Return [X, Y] of the center of cell containing provided text 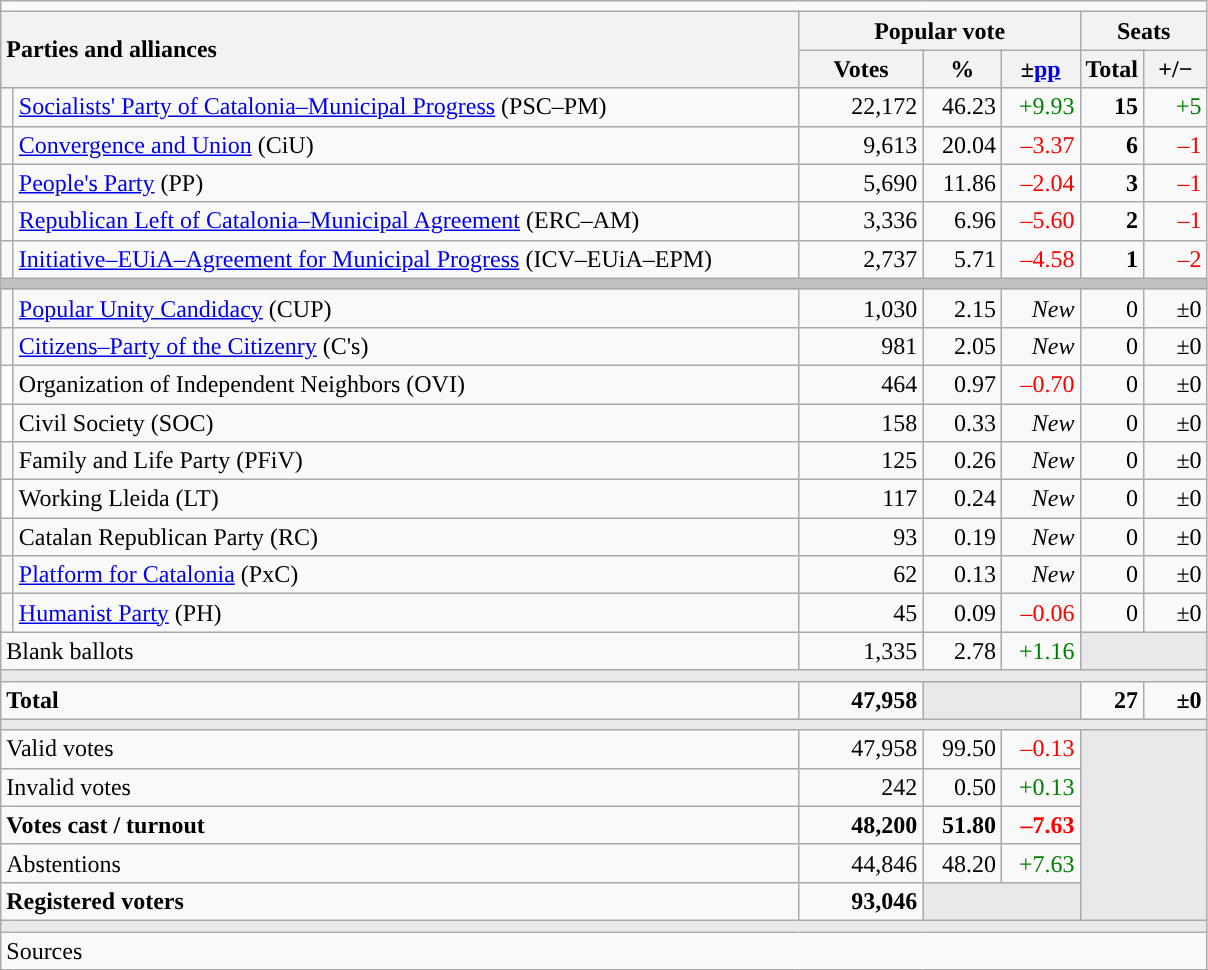
27 [1112, 700]
0.50 [962, 787]
3 [1112, 183]
Republican Left of Catalonia–Municipal Agreement (ERC–AM) [406, 221]
+5 [1176, 107]
51.80 [962, 825]
–7.63 [1040, 825]
48.20 [962, 863]
22,172 [861, 107]
+7.63 [1040, 863]
Sources [604, 951]
–0.13 [1040, 749]
9,613 [861, 145]
117 [861, 499]
–2 [1176, 259]
0.97 [962, 384]
Citizens–Party of the Citizenry (C's) [406, 346]
46.23 [962, 107]
–3.37 [1040, 145]
0.33 [962, 423]
93 [861, 537]
1,030 [861, 308]
158 [861, 423]
Civil Society (SOC) [406, 423]
15 [1112, 107]
Parties and alliances [400, 50]
2 [1112, 221]
–2.04 [1040, 183]
1,335 [861, 651]
Convergence and Union (CiU) [406, 145]
125 [861, 461]
48,200 [861, 825]
5,690 [861, 183]
2.05 [962, 346]
Organization of Independent Neighbors (OVI) [406, 384]
45 [861, 613]
Working Lleida (LT) [406, 499]
2.15 [962, 308]
–5.60 [1040, 221]
Platform for Catalonia (PxC) [406, 575]
Invalid votes [400, 787]
242 [861, 787]
0.24 [962, 499]
0.19 [962, 537]
62 [861, 575]
981 [861, 346]
±pp [1040, 69]
6 [1112, 145]
464 [861, 384]
People's Party (PP) [406, 183]
Votes [861, 69]
Seats [1144, 31]
0.09 [962, 613]
+1.16 [1040, 651]
0.13 [962, 575]
Socialists' Party of Catalonia–Municipal Progress (PSC–PM) [406, 107]
1 [1112, 259]
Votes cast / turnout [400, 825]
Popular vote [940, 31]
Popular Unity Candidacy (CUP) [406, 308]
6.96 [962, 221]
Catalan Republican Party (RC) [406, 537]
2,737 [861, 259]
5.71 [962, 259]
44,846 [861, 863]
3,336 [861, 221]
2.78 [962, 651]
Abstentions [400, 863]
93,046 [861, 901]
+9.93 [1040, 107]
99.50 [962, 749]
11.86 [962, 183]
Family and Life Party (PFiV) [406, 461]
20.04 [962, 145]
+/− [1176, 69]
–4.58 [1040, 259]
% [962, 69]
Registered voters [400, 901]
–0.70 [1040, 384]
+0.13 [1040, 787]
Valid votes [400, 749]
–0.06 [1040, 613]
0.26 [962, 461]
Initiative–EUiA–Agreement for Municipal Progress (ICV–EUiA–EPM) [406, 259]
Blank ballots [400, 651]
Humanist Party (PH) [406, 613]
